From the cell containing the given text, extract its center point as (X, Y) coordinate. 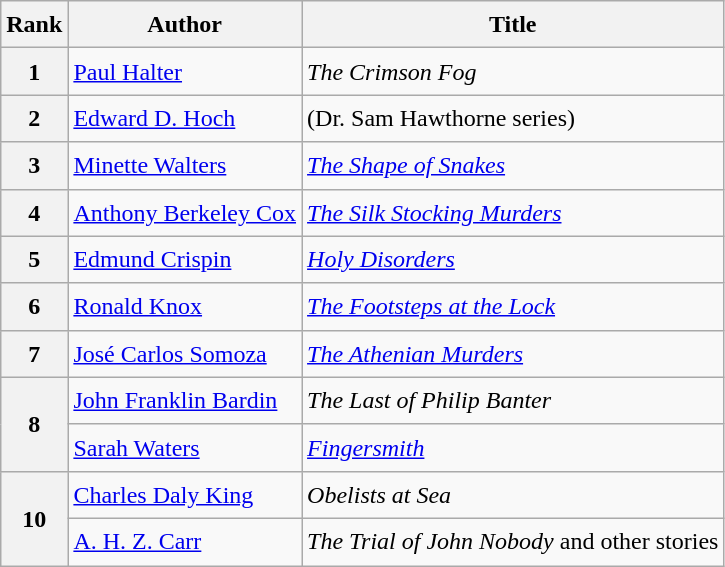
Edward D. Hoch (185, 118)
John Franklin Bardin (185, 400)
4 (34, 212)
The Footsteps at the Lock (513, 306)
The Athenian Murders (513, 354)
José Carlos Somoza (185, 354)
Obelists at Sea (513, 494)
Fingersmith (513, 448)
(Dr. Sam Hawthorne series) (513, 118)
1 (34, 72)
Author (185, 24)
Ronald Knox (185, 306)
10 (34, 518)
Edmund Crispin (185, 260)
The Crimson Fog (513, 72)
Holy Disorders (513, 260)
Sarah Waters (185, 448)
2 (34, 118)
The Silk Stocking Murders (513, 212)
The Last of Philip Banter (513, 400)
7 (34, 354)
The Shape of Snakes (513, 166)
Rank (34, 24)
8 (34, 424)
A. H. Z. Carr (185, 542)
Minette Walters (185, 166)
Anthony Berkeley Cox (185, 212)
5 (34, 260)
6 (34, 306)
Title (513, 24)
Paul Halter (185, 72)
The Trial of John Nobody and other stories (513, 542)
3 (34, 166)
Charles Daly King (185, 494)
